Determine the [x, y] coordinate at the center of the cell enclosing the given text.  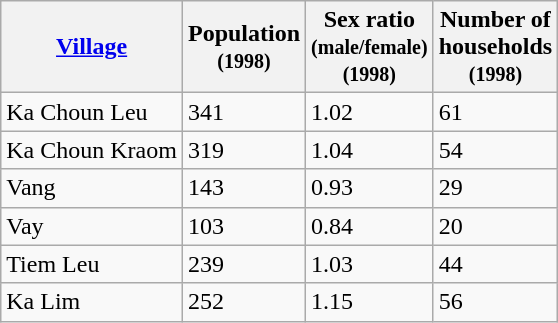
44 [495, 264]
143 [244, 188]
0.84 [370, 226]
Vay [92, 226]
Population(1998) [244, 47]
Ka Choun Kraom [92, 150]
1.04 [370, 150]
103 [244, 226]
239 [244, 264]
1.02 [370, 112]
56 [495, 302]
1.03 [370, 264]
Vang [92, 188]
20 [495, 226]
252 [244, 302]
29 [495, 188]
0.93 [370, 188]
Sex ratio(male/female)(1998) [370, 47]
Ka Lim [92, 302]
Tiem Leu [92, 264]
54 [495, 150]
Village [92, 47]
319 [244, 150]
61 [495, 112]
Number ofhouseholds(1998) [495, 47]
341 [244, 112]
1.15 [370, 302]
Ka Choun Leu [92, 112]
